Detect which cell encompasses the target text, then output its (X, Y) center coordinate. 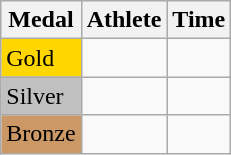
Gold (41, 58)
Medal (41, 20)
Silver (41, 96)
Athlete (124, 20)
Bronze (41, 134)
Time (199, 20)
